Return the (x, y) coordinate for the center point of the cell that contains the specified text.  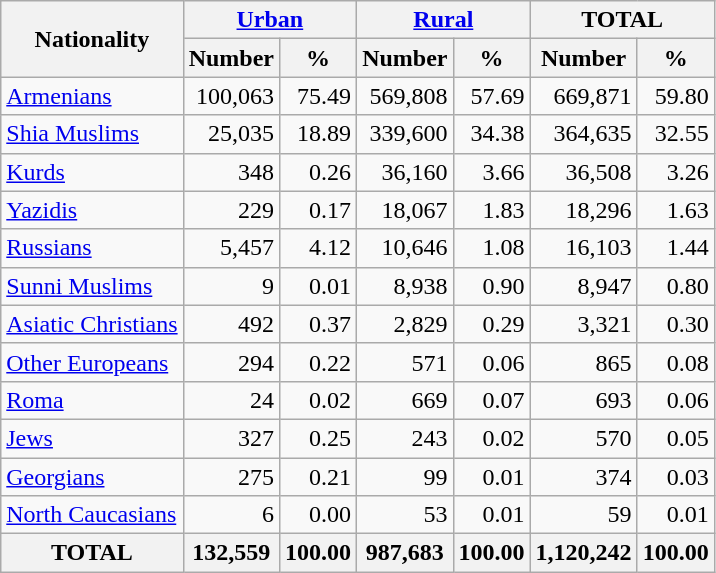
569,808 (405, 96)
Urban (270, 20)
1,120,242 (584, 553)
Georgians (92, 477)
1.08 (492, 248)
Yazidis (92, 210)
59 (584, 515)
0.07 (492, 400)
339,600 (405, 134)
0.03 (676, 477)
1.44 (676, 248)
36,160 (405, 172)
8,938 (405, 286)
18,067 (405, 210)
3,321 (584, 324)
0.00 (318, 515)
100,063 (231, 96)
0.30 (676, 324)
6 (231, 515)
8,947 (584, 286)
Shia Muslims (92, 134)
1.83 (492, 210)
9 (231, 286)
Sunni Muslims (92, 286)
571 (405, 362)
Nationality (92, 39)
Asiatic Christians (92, 324)
Russians (92, 248)
75.49 (318, 96)
0.37 (318, 324)
0.05 (676, 438)
16,103 (584, 248)
669 (405, 400)
32.55 (676, 134)
570 (584, 438)
3.66 (492, 172)
Other Europeans (92, 362)
1.63 (676, 210)
364,635 (584, 134)
0.26 (318, 172)
669,871 (584, 96)
0.08 (676, 362)
3.26 (676, 172)
243 (405, 438)
Jews (92, 438)
5,457 (231, 248)
99 (405, 477)
0.17 (318, 210)
229 (231, 210)
348 (231, 172)
492 (231, 324)
865 (584, 362)
53 (405, 515)
24 (231, 400)
0.25 (318, 438)
57.69 (492, 96)
18.89 (318, 134)
10,646 (405, 248)
0.90 (492, 286)
36,508 (584, 172)
275 (231, 477)
34.38 (492, 134)
2,829 (405, 324)
0.29 (492, 324)
Rural (444, 20)
0.80 (676, 286)
4.12 (318, 248)
18,296 (584, 210)
693 (584, 400)
0.22 (318, 362)
294 (231, 362)
59.80 (676, 96)
0.21 (318, 477)
Armenians (92, 96)
Kurds (92, 172)
Roma (92, 400)
25,035 (231, 134)
987,683 (405, 553)
North Caucasians (92, 515)
327 (231, 438)
374 (584, 477)
132,559 (231, 553)
